Determine the [X, Y] coordinate at the center of the cell enclosing the given text.  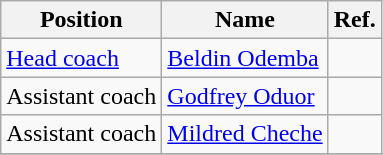
Position [82, 20]
Mildred Cheche [245, 134]
Godfrey Oduor [245, 96]
Name [245, 20]
Beldin Odemba [245, 58]
Head coach [82, 58]
Ref. [354, 20]
